For the text-containing cell, return its midpoint in [X, Y] coordinate format. 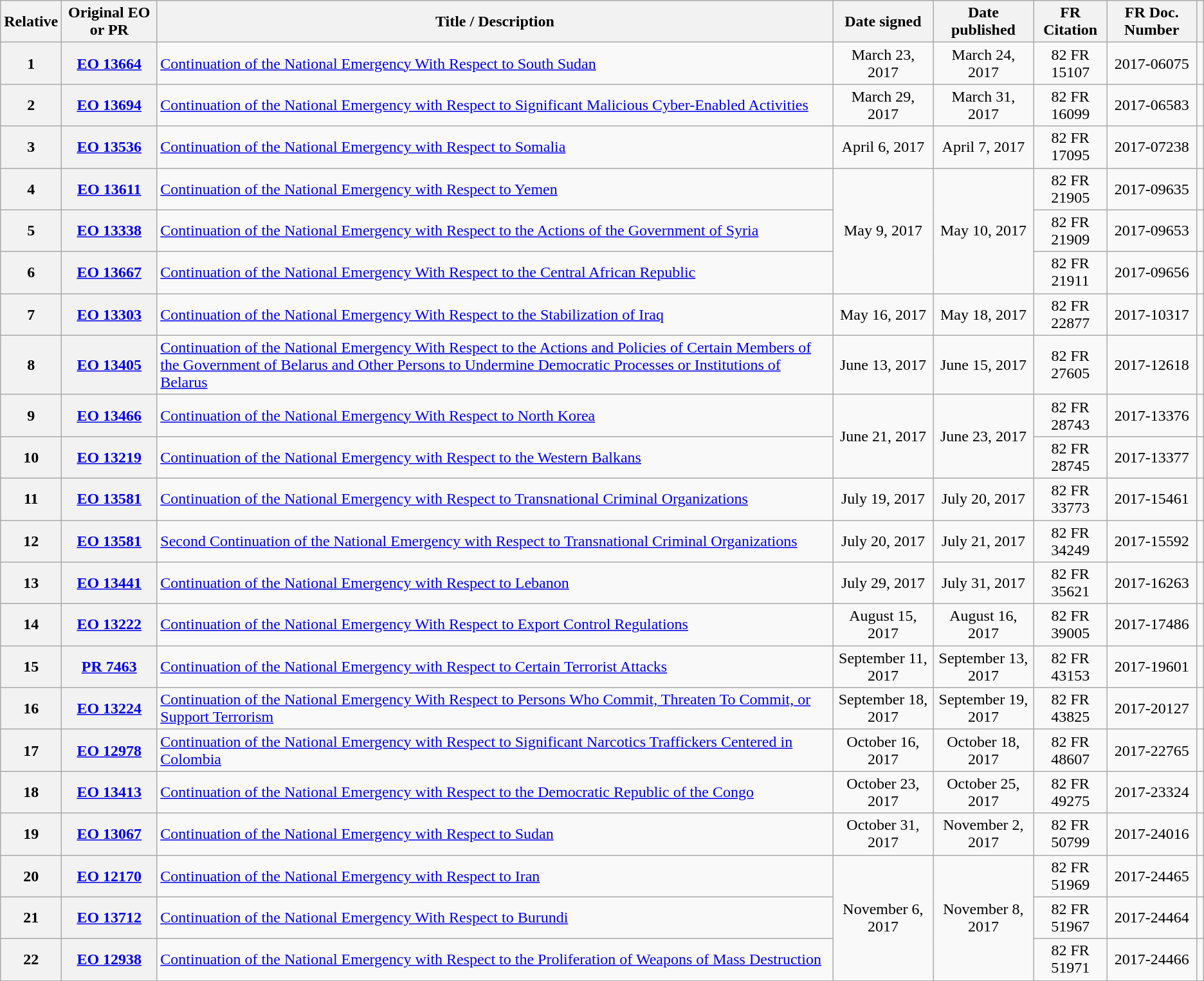
Continuation of the National Emergency with Respect to Iran [495, 876]
July 31, 2017 [983, 583]
EO 12170 [109, 876]
Continuation of the National Emergency with Respect to the Actions of the Government of Syria [495, 230]
Continuation of the National Emergency with Respect to Transnational Criminal Organizations [495, 499]
11 [31, 499]
2017-09656 [1151, 273]
September 18, 2017 [883, 709]
2017-06075 [1151, 63]
EO 13536 [109, 147]
2017-06583 [1151, 105]
Second Continuation of the National Emergency with Respect to Transnational Criminal Organizations [495, 540]
June 21, 2017 [883, 436]
August 16, 2017 [983, 625]
2017-16263 [1151, 583]
2017-24465 [1151, 876]
2017-24466 [1151, 960]
82 FR 28743 [1070, 416]
2 [31, 105]
82 FR 49275 [1070, 793]
October 23, 2017 [883, 793]
82 FR 50799 [1070, 834]
Continuation of the National Emergency with Respect to the Democratic Republic of the Congo [495, 793]
2017-15592 [1151, 540]
May 18, 2017 [983, 314]
19 [31, 834]
Continuation of the National Emergency With Respect to the Central African Republic [495, 273]
EO 13611 [109, 189]
August 15, 2017 [883, 625]
82 FR 35621 [1070, 583]
June 15, 2017 [983, 365]
14 [31, 625]
Continuation of the National Emergency with Respect to Certain Terrorist Attacks [495, 666]
EO 13712 [109, 917]
Continuation of the National Emergency With Respect to the Stabilization of Iraq [495, 314]
Continuation of the National Emergency With Respect to North Korea [495, 416]
2017-13376 [1151, 416]
Original EO or PR [109, 22]
82 FR 27605 [1070, 365]
82 FR 51967 [1070, 917]
Continuation of the National Emergency with Respect to Significant Malicious Cyber-Enabled Activities [495, 105]
June 23, 2017 [983, 436]
9 [31, 416]
March 31, 2017 [983, 105]
2017-09635 [1151, 189]
2017-19601 [1151, 666]
3 [31, 147]
FR Doc. Number [1151, 22]
20 [31, 876]
Continuation of the National Emergency With Respect to Burundi [495, 917]
13 [31, 583]
5 [31, 230]
EO 13224 [109, 709]
Continuation of the National Emergency With Respect to Export Control Regulations [495, 625]
November 6, 2017 [883, 917]
Continuation of the National Emergency with Respect to Lebanon [495, 583]
82 FR 15107 [1070, 63]
82 FR 48607 [1070, 750]
2017-13377 [1151, 457]
82 FR 28745 [1070, 457]
EO 13694 [109, 105]
82 FR 21905 [1070, 189]
2017-07238 [1151, 147]
21 [31, 917]
8 [31, 365]
April 7, 2017 [983, 147]
2017-15461 [1151, 499]
17 [31, 750]
October 16, 2017 [883, 750]
May 9, 2017 [883, 230]
Continuation of the National Emergency with Respect to Sudan [495, 834]
FR Citation [1070, 22]
July 21, 2017 [983, 540]
12 [31, 540]
May 10, 2017 [983, 230]
September 11, 2017 [883, 666]
October 31, 2017 [883, 834]
June 13, 2017 [883, 365]
Relative [31, 22]
EO 13338 [109, 230]
2017-23324 [1151, 793]
82 FR 22877 [1070, 314]
March 24, 2017 [983, 63]
82 FR 51971 [1070, 960]
22 [31, 960]
July 29, 2017 [883, 583]
16 [31, 709]
82 FR 51969 [1070, 876]
PR 7463 [109, 666]
November 8, 2017 [983, 917]
Continuation of the National Emergency with Respect to Significant Narcotics Traffickers Centered in Colombia [495, 750]
2017-24016 [1151, 834]
2017-17486 [1151, 625]
EO 12978 [109, 750]
82 FR 16099 [1070, 105]
EO 13413 [109, 793]
EO 13466 [109, 416]
Date published [983, 22]
2017-10317 [1151, 314]
May 16, 2017 [883, 314]
Continuation of the National Emergency With Respect to South Sudan [495, 63]
82 FR 21909 [1070, 230]
Title / Description [495, 22]
82 FR 17095 [1070, 147]
Continuation of the National Emergency With Respect to Persons Who Commit, Threaten To Commit, or Support Terrorism [495, 709]
2017-12618 [1151, 365]
EO 13664 [109, 63]
10 [31, 457]
EO 13303 [109, 314]
March 23, 2017 [883, 63]
2017-22765 [1151, 750]
82 FR 43153 [1070, 666]
6 [31, 273]
Continuation of the National Emergency with Respect to Somalia [495, 147]
82 FR 21911 [1070, 273]
18 [31, 793]
September 13, 2017 [983, 666]
82 FR 43825 [1070, 709]
November 2, 2017 [983, 834]
EO 12938 [109, 960]
EO 13405 [109, 365]
82 FR 33773 [1070, 499]
March 29, 2017 [883, 105]
Date signed [883, 22]
April 6, 2017 [883, 147]
July 19, 2017 [883, 499]
2017-24464 [1151, 917]
1 [31, 63]
2017-20127 [1151, 709]
EO 13067 [109, 834]
82 FR 34249 [1070, 540]
October 18, 2017 [983, 750]
September 19, 2017 [983, 709]
Continuation of the National Emergency with Respect to the Proliferation of Weapons of Mass Destruction [495, 960]
82 FR 39005 [1070, 625]
October 25, 2017 [983, 793]
4 [31, 189]
EO 13667 [109, 273]
Continuation of the National Emergency with Respect to Yemen [495, 189]
EO 13441 [109, 583]
15 [31, 666]
EO 13222 [109, 625]
7 [31, 314]
2017-09653 [1151, 230]
EO 13219 [109, 457]
Continuation of the National Emergency with Respect to the Western Balkans [495, 457]
